Find where the given text appears and provide that cell's center as (x, y) coordinate. 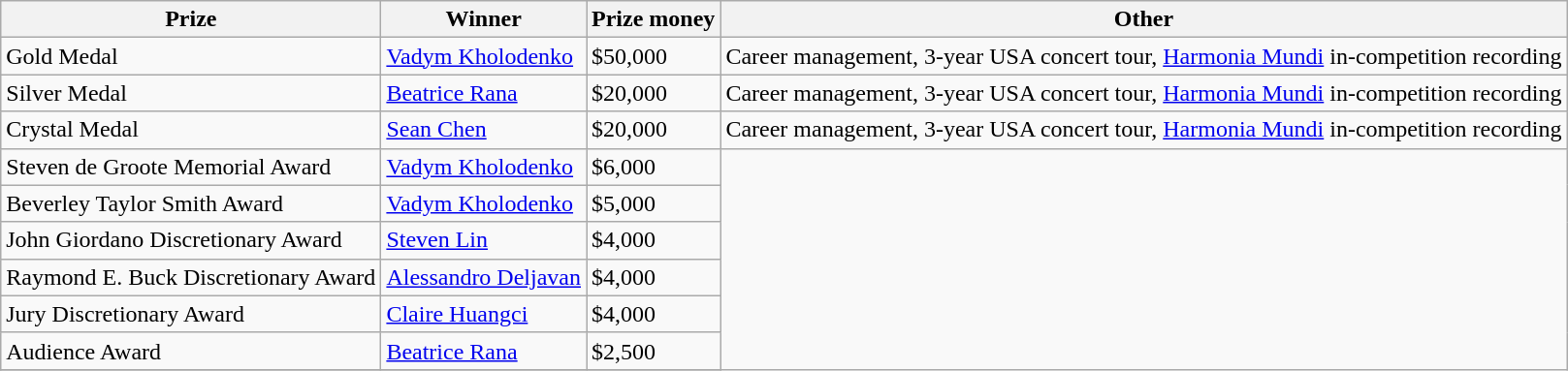
$2,500 (654, 351)
Alessandro Deljavan (484, 277)
Silver Medal (191, 93)
Gold Medal (191, 56)
Raymond E. Buck Discretionary Award (191, 277)
John Giordano Discretionary Award (191, 240)
Audience Award (191, 351)
$6,000 (654, 167)
$5,000 (654, 203)
Steven de Groote Memorial Award (191, 167)
Crystal Medal (191, 130)
Prize money (654, 19)
Steven Lin (484, 240)
Claire Huangci (484, 314)
Winner (484, 19)
Beverley Taylor Smith Award (191, 203)
$50,000 (654, 56)
Sean Chen (484, 130)
Other (1144, 19)
Jury Discretionary Award (191, 314)
Prize (191, 19)
